Determine the (X, Y) coordinate at the center of the cell enclosing the given text.  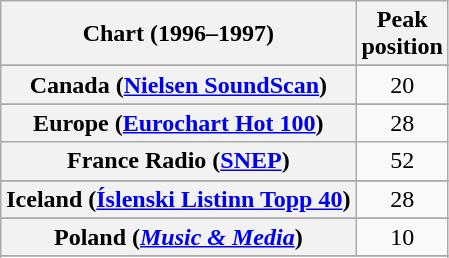
Europe (Eurochart Hot 100) (178, 123)
France Radio (SNEP) (178, 161)
Poland (Music & Media) (178, 237)
10 (402, 237)
Chart (1996–1997) (178, 34)
Iceland (Íslenski Listinn Topp 40) (178, 199)
52 (402, 161)
Canada (Nielsen SoundScan) (178, 85)
20 (402, 85)
Peakposition (402, 34)
